Search for the cell housing the specified text and yield its [X, Y] center coordinate. 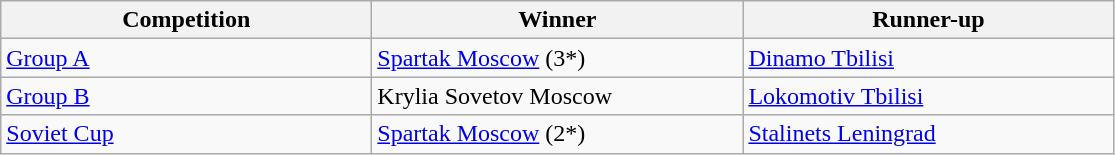
Lokomotiv Tbilisi [928, 96]
Winner [558, 20]
Competition [186, 20]
Stalinets Leningrad [928, 134]
Group A [186, 58]
Dinamo Tbilisi [928, 58]
Soviet Cup [186, 134]
Krylia Sovetov Moscow [558, 96]
Spartak Moscow (2*) [558, 134]
Group B [186, 96]
Runner-up [928, 20]
Spartak Moscow (3*) [558, 58]
